Find where the given text appears and provide that cell's center as [x, y] coordinate. 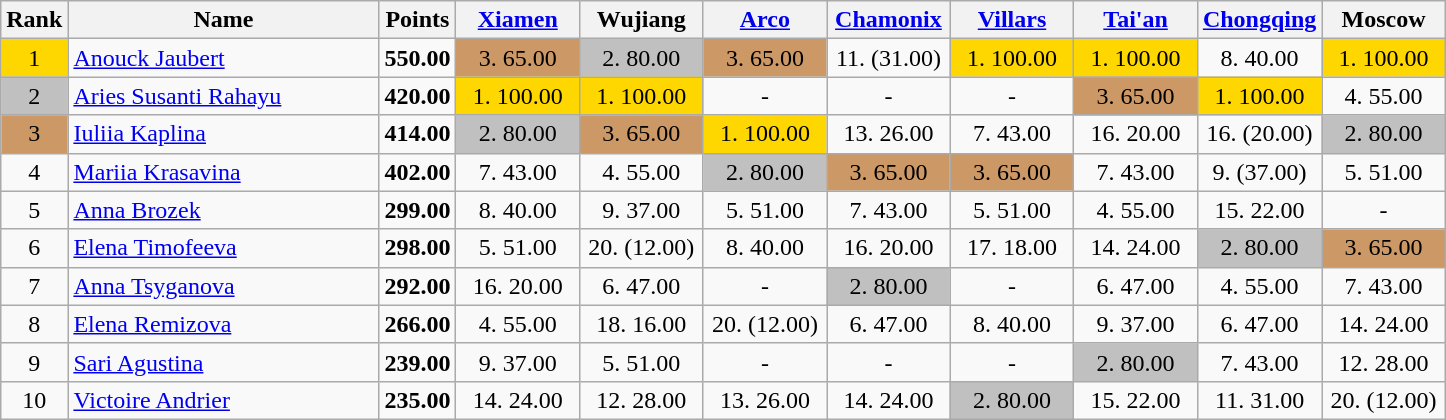
Villars [1012, 20]
Anna Tsyganova [224, 286]
235.00 [418, 400]
Victoire Andrier [224, 400]
Mariia Krasavina [224, 172]
Moscow [1384, 20]
Iuliia Kaplina [224, 134]
Sari Agustina [224, 362]
Arco [765, 20]
11. (31.00) [889, 58]
9. (37.00) [1259, 172]
Anna Brozek [224, 210]
4 [34, 172]
1 [34, 58]
266.00 [418, 324]
Name [224, 20]
9 [34, 362]
5 [34, 210]
Chamonix [889, 20]
17. 18.00 [1012, 248]
Tai'an [1136, 20]
420.00 [418, 96]
239.00 [418, 362]
298.00 [418, 248]
8 [34, 324]
414.00 [418, 134]
16. (20.00) [1259, 134]
292.00 [418, 286]
Anouck Jaubert [224, 58]
Aries Susanti Rahayu [224, 96]
402.00 [418, 172]
Wujiang [642, 20]
2 [34, 96]
Xiamen [518, 20]
Elena Timofeeva [224, 248]
11. 31.00 [1259, 400]
7 [34, 286]
299.00 [418, 210]
18. 16.00 [642, 324]
10 [34, 400]
Chongqing [1259, 20]
Elena Remizova [224, 324]
550.00 [418, 58]
3 [34, 134]
Points [418, 20]
6 [34, 248]
Rank [34, 20]
